Detect which cell encompasses the target text, then output its (x, y) center coordinate. 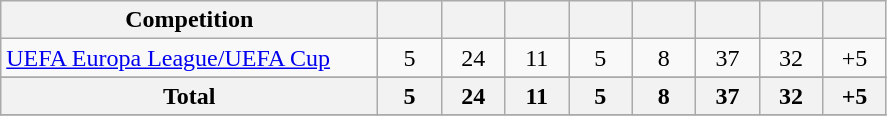
Total (190, 96)
UEFA Europa League/UEFA Cup (190, 58)
Competition (190, 20)
